Output the (x, y) coordinate of the center of the cell containing the given text.  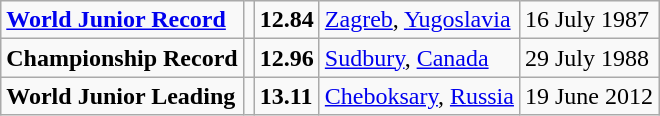
12.96 (286, 58)
12.84 (286, 20)
16 July 1987 (588, 20)
Sudbury, Canada (419, 58)
Championship Record (122, 58)
World Junior Record (122, 20)
Zagreb, Yugoslavia (419, 20)
World Junior Leading (122, 96)
29 July 1988 (588, 58)
Cheboksary, Russia (419, 96)
19 June 2012 (588, 96)
13.11 (286, 96)
